Scan for the cell matching the given text and deliver its [X, Y] coordinate at center. 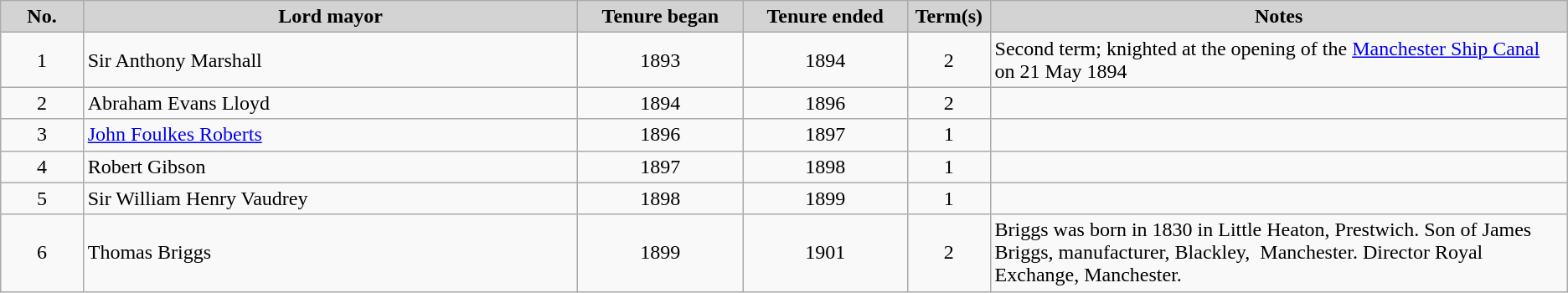
4 [42, 167]
Thomas Briggs [330, 253]
1901 [826, 253]
Notes [1278, 17]
Briggs was born in 1830 in Little Heaton, Prestwich. Son of James Briggs, manufacturer, Blackley, Manchester. Director Royal Exchange, Manchester. [1278, 253]
No. [42, 17]
John Foulkes Roberts [330, 135]
3 [42, 135]
Abraham Evans Lloyd [330, 103]
Sir William Henry Vaudrey [330, 198]
6 [42, 253]
Tenure began [660, 17]
1893 [660, 60]
Tenure ended [826, 17]
5 [42, 198]
Second term; knighted at the opening of the Manchester Ship Canal on 21 May 1894 [1278, 60]
Lord mayor [330, 17]
Robert Gibson [330, 167]
Sir Anthony Marshall [330, 60]
Term(s) [949, 17]
